Identify which cell holds the provided text, then report its [X, Y] central coordinate. 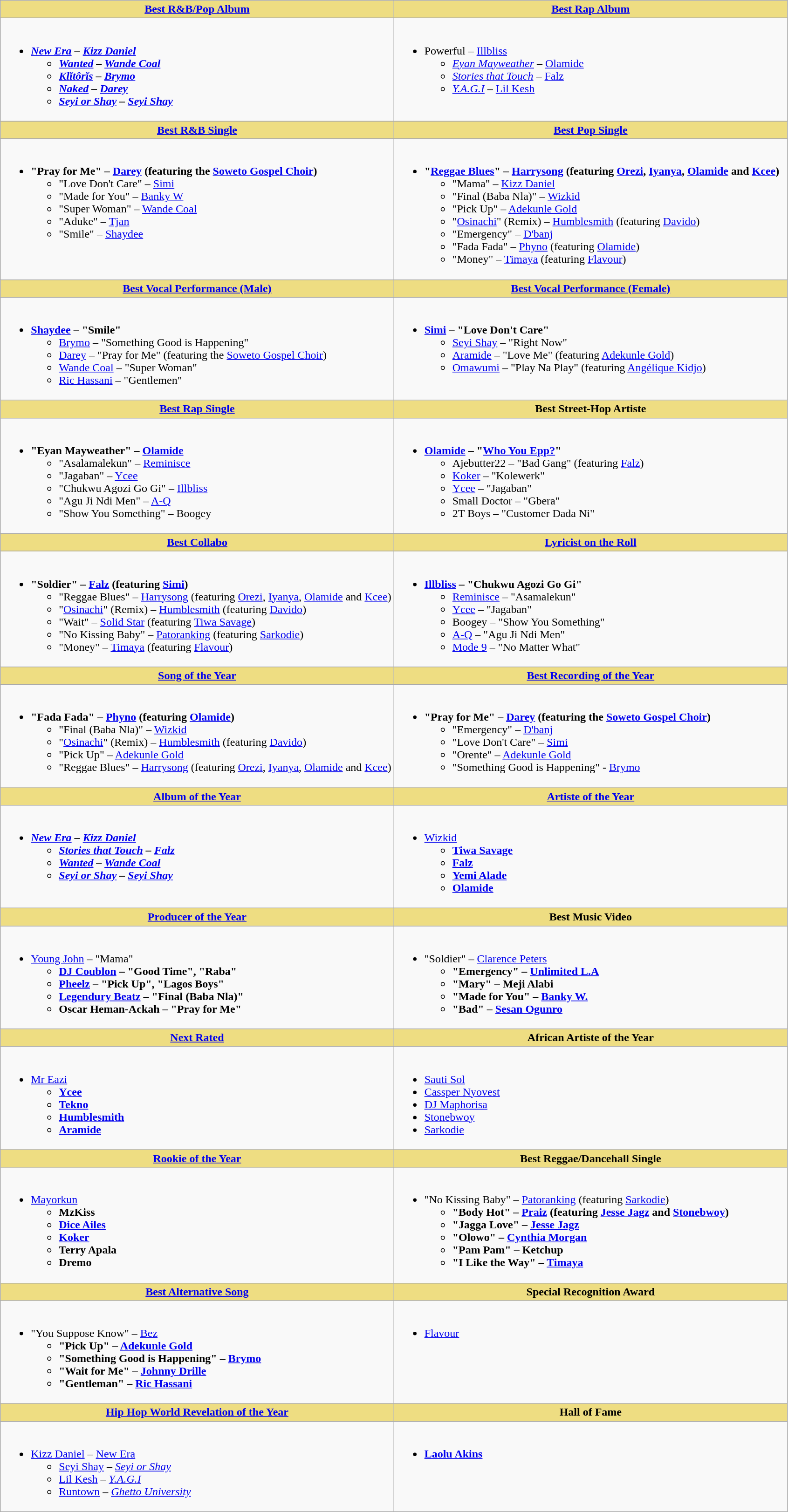
Laolu Akins [590, 1466]
Artiste of the Year [590, 796]
New Era – Kizz DanielWanted – Wande CoalKlĭtôrĭs – BrymoNaked – DareySeyi or Shay – Seyi Shay [197, 70]
Producer of the Year [197, 917]
Best Pop Single [590, 130]
Next Rated [197, 1038]
Best Recording of the Year [590, 675]
Mr EaziYceeTeknoHumblesmithAramide [197, 1098]
Rookie of the Year [197, 1158]
WizkidTiwa SavageFalzYemi AladeOlamide [590, 857]
Best Alternative Song [197, 1292]
Best Rap Single [197, 409]
Album of the Year [197, 796]
African Artiste of the Year [590, 1038]
Best Collabo [197, 542]
Best Music Video [590, 917]
Sauti Sol Cassper Nyovest DJ Maphorisa Stonebwoy Sarkodie [590, 1098]
Best Reggae/Dancehall Single [590, 1158]
Best Street-Hop Artiste [590, 409]
Best Vocal Performance (Male) [197, 288]
Hall of Fame [590, 1412]
Lyricist on the Roll [590, 542]
"Soldier" – Clarence Peters"Emergency" – Unlimited L.A"Mary" – Meji Alabi"Made for You" – Banky W."Bad" – Sesan Ogunro [590, 977]
Best Rap Album [590, 9]
Best R&B/Pop Album [197, 9]
Flavour [590, 1352]
Best Vocal Performance (Female) [590, 288]
Song of the Year [197, 675]
Illbliss – "Chukwu Agozi Go Gi"Reminisce – "Asamalekun"Ycee – "Jagaban"Boogey – "Show You Something"A-Q – "Agu Ji Ndi Men"Mode 9 – "No Matter What" [590, 609]
New Era – Kizz DanielStories that Touch – FalzWanted – Wande CoalSeyi or Shay – Seyi Shay [197, 857]
Special Recognition Award [590, 1292]
"You Suppose Know" – Bez"Pick Up" – Adekunle Gold"Something Good is Happening" – Brymo"Wait for Me" – Johnny Drille"Gentleman" – Ric Hassani [197, 1352]
Simi – "Love Don't Care"Seyi Shay – "Right Now"Aramide – "Love Me" (featuring Adekunle Gold)Omawumi – "Play Na Play" (featuring Angélique Kidjo) [590, 348]
Best R&B Single [197, 130]
Kizz Daniel – New EraSeyi Shay – Seyi or ShayLil Kesh – Y.A.G.IRuntown – Ghetto University [197, 1466]
Hip Hop World Revelation of the Year [197, 1412]
MayorkunMzKissDice AilesKokerTerry ApalaDremo [197, 1225]
Powerful – Illbliss Eyan Mayweather – OlamideStories that Touch – FalzY.A.G.I – Lil Kesh [590, 70]
